From the cell containing the given text, extract its center point as (x, y) coordinate. 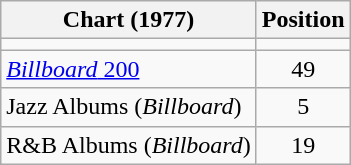
Position (303, 20)
Jazz Albums (Billboard) (129, 107)
Chart (1977) (129, 20)
19 (303, 145)
Billboard 200 (129, 69)
R&B Albums (Billboard) (129, 145)
49 (303, 69)
5 (303, 107)
